Provide the (x, y) coordinate of the cell's center where the given text is located.  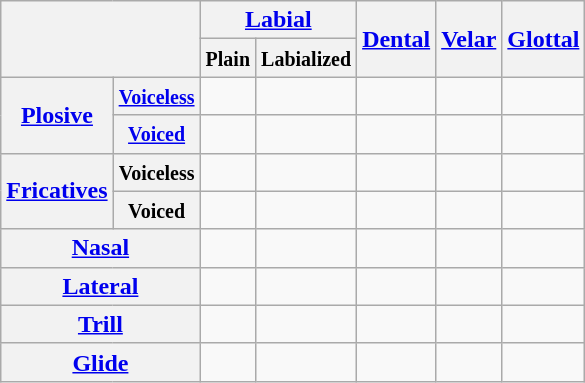
Velar (469, 39)
Trill (100, 324)
Labial (278, 20)
Dental (396, 39)
Glottal (544, 39)
Lateral (100, 286)
Plosive (57, 115)
Plain (228, 58)
Nasal (100, 248)
Labialized (306, 58)
Fricatives (57, 191)
Glide (100, 362)
